Find where the given text appears and provide that cell's center as (X, Y) coordinate. 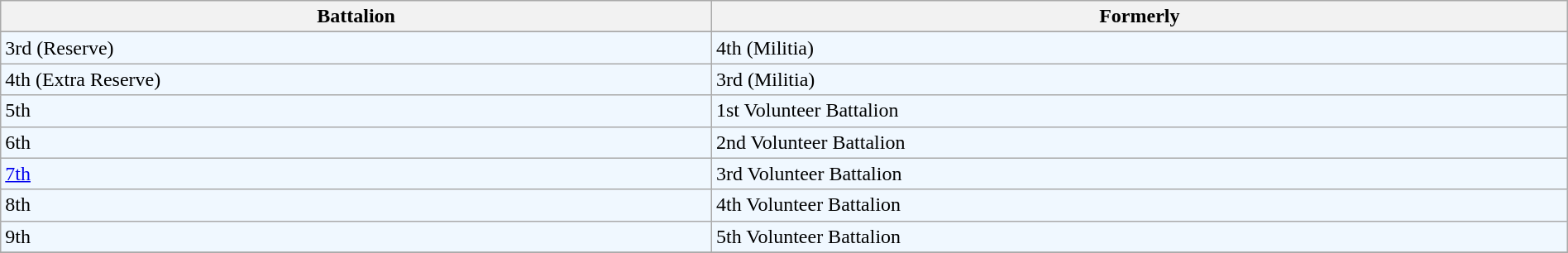
Battalion (356, 17)
4th (Extra Reserve) (356, 79)
1st Volunteer Battalion (1140, 111)
5th (356, 111)
2nd Volunteer Battalion (1140, 142)
9th (356, 236)
5th Volunteer Battalion (1140, 236)
3rd (Militia) (1140, 79)
7th (356, 174)
Formerly (1140, 17)
6th (356, 142)
4th (Militia) (1140, 48)
3rd (Reserve) (356, 48)
4th Volunteer Battalion (1140, 205)
8th (356, 205)
3rd Volunteer Battalion (1140, 174)
